Determine the [X, Y] coordinate at the center of the cell enclosing the given text.  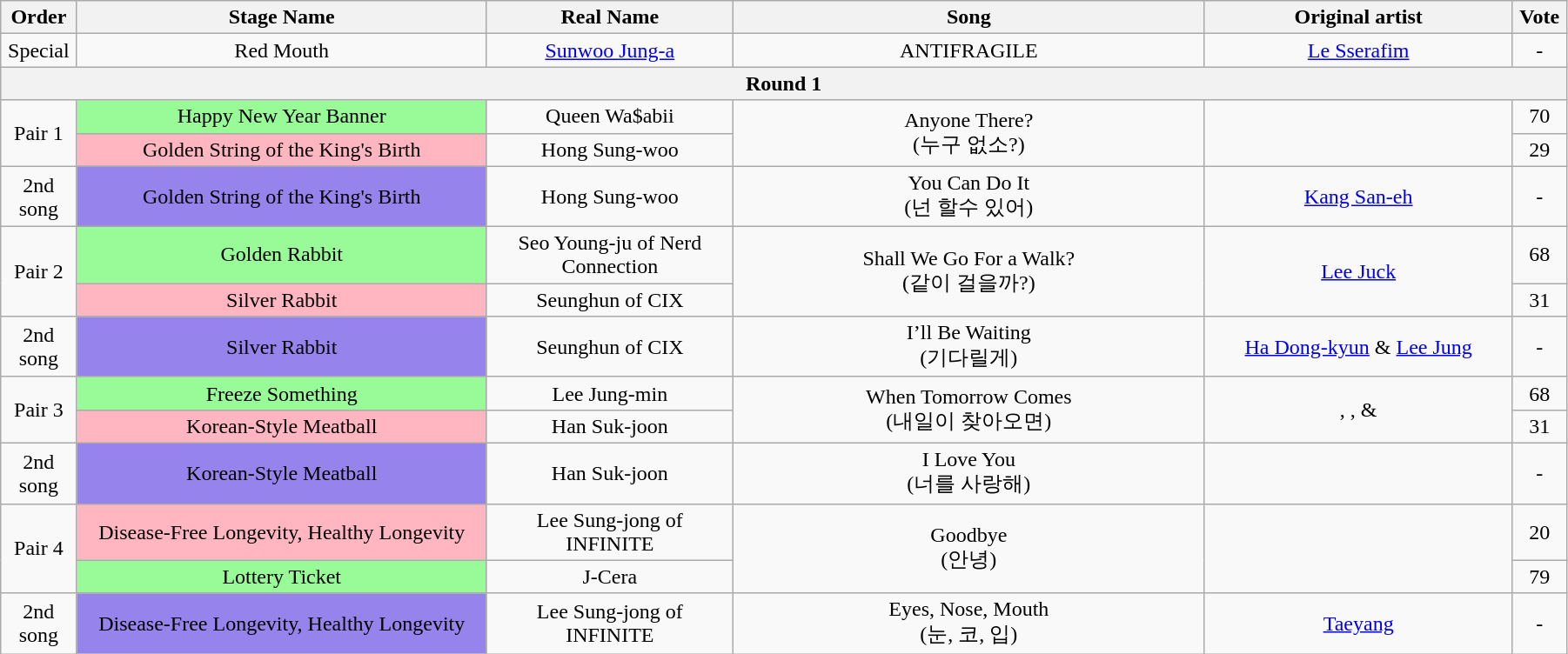
20 [1539, 532]
Pair 3 [38, 410]
Freeze Something [282, 393]
Seo Young-ju of Nerd Connection [609, 256]
Anyone There?(누구 없소?) [968, 133]
ANTIFRAGILE [968, 50]
Lee Juck [1358, 271]
Red Mouth [282, 50]
Shall We Go For a Walk?(같이 걸을까?) [968, 271]
Lottery Ticket [282, 577]
Original artist [1358, 17]
Eyes, Nose, Mouth(눈, 코, 입) [968, 624]
Taeyang [1358, 624]
, , & [1358, 410]
Sunwoo Jung-a [609, 50]
Happy New Year Banner [282, 117]
J-Cera [609, 577]
Round 1 [784, 83]
I’ll Be Waiting(기다릴게) [968, 347]
Real Name [609, 17]
Le Sserafim [1358, 50]
Golden Rabbit [282, 256]
Queen Wa$abii [609, 117]
I Love You(너를 사랑해) [968, 473]
29 [1539, 150]
Special [38, 50]
Pair 2 [38, 271]
Pair 4 [38, 548]
Order [38, 17]
79 [1539, 577]
When Tomorrow Comes(내일이 찾아오면) [968, 410]
Kang San-eh [1358, 197]
You Can Do It(넌 할수 있어) [968, 197]
Pair 1 [38, 133]
Vote [1539, 17]
Ha Dong-kyun & Lee Jung [1358, 347]
Goodbye(안녕) [968, 548]
70 [1539, 117]
Lee Jung-min [609, 393]
Song [968, 17]
Stage Name [282, 17]
